From the cell containing the given text, extract its center point as (X, Y) coordinate. 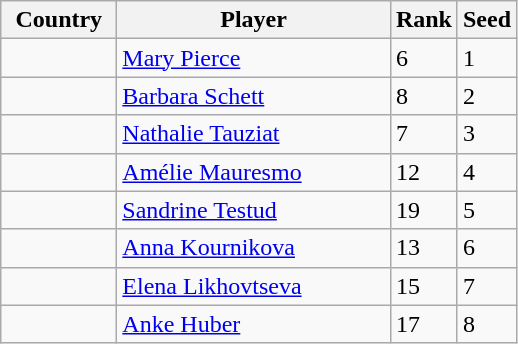
Country (59, 20)
15 (424, 286)
19 (424, 210)
Elena Likhovtseva (254, 286)
17 (424, 324)
Player (254, 20)
Sandrine Testud (254, 210)
1 (486, 58)
5 (486, 210)
Rank (424, 20)
13 (424, 248)
4 (486, 172)
Anna Kournikova (254, 248)
Anke Huber (254, 324)
Nathalie Tauziat (254, 134)
12 (424, 172)
Amélie Mauresmo (254, 172)
2 (486, 96)
3 (486, 134)
Seed (486, 20)
Barbara Schett (254, 96)
Mary Pierce (254, 58)
